Identify which cell holds the provided text, then report its (X, Y) central coordinate. 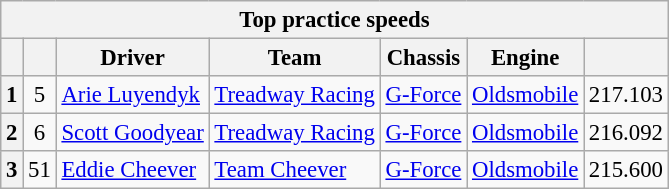
Top practice speeds (334, 20)
215.600 (626, 170)
216.092 (626, 133)
Arie Luyendyk (132, 95)
2 (12, 133)
6 (40, 133)
Team (294, 58)
Engine (526, 58)
Eddie Cheever (132, 170)
51 (40, 170)
Chassis (424, 58)
1 (12, 95)
5 (40, 95)
217.103 (626, 95)
Scott Goodyear (132, 133)
Team Cheever (294, 170)
3 (12, 170)
Driver (132, 58)
